For the text-containing cell, return its midpoint in (x, y) coordinate format. 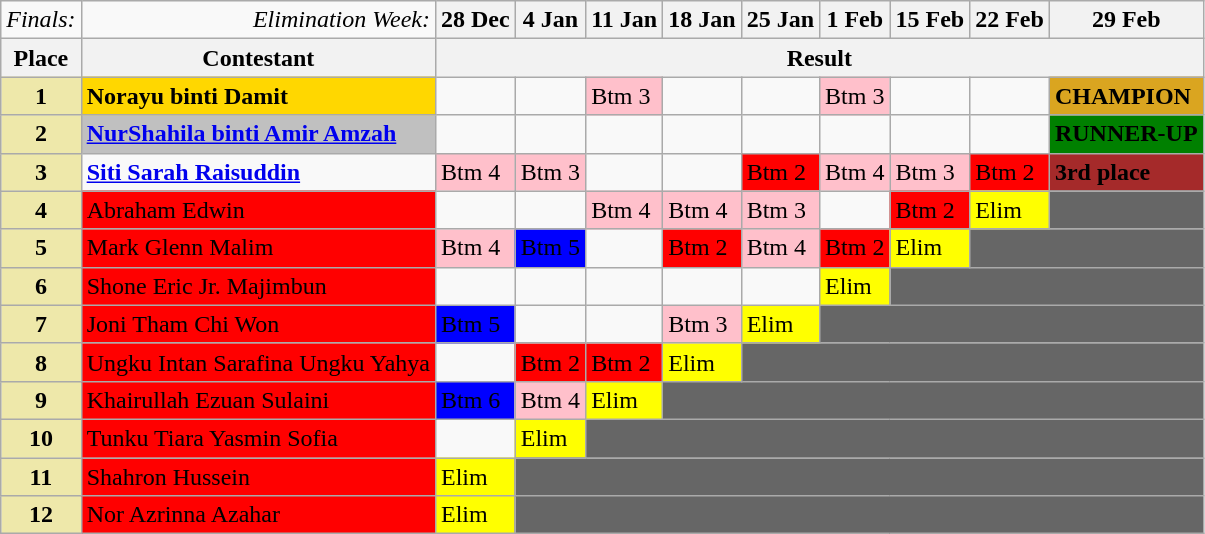
Place (41, 58)
Shone Eric Jr. Majimbun (258, 286)
8 (41, 362)
29 Feb (1126, 20)
Norayu binti Damit (258, 96)
4 Jan (550, 20)
Finals: (41, 20)
Ungku Intan Sarafina Ungku Yahya (258, 362)
NurShahila binti Amir Amzah (258, 134)
11 Jan (624, 20)
Khairullah Ezuan Sulaini (258, 400)
5 (41, 248)
15 Feb (930, 20)
28 Dec (475, 20)
Contestant (258, 58)
7 (41, 324)
RUNNER-UP (1126, 134)
Siti Sarah Raisuddin (258, 172)
1 (41, 96)
Nor Azrinna Azahar (258, 515)
11 (41, 477)
2 (41, 134)
1 Feb (855, 20)
10 (41, 438)
Joni Tham Chi Won (258, 324)
Shahron Hussein (258, 477)
22 Feb (1010, 20)
18 Jan (702, 20)
Elimination Week: (258, 20)
9 (41, 400)
Mark Glenn Malim (258, 248)
6 (41, 286)
Btm 6 (475, 400)
Result (819, 58)
3 (41, 172)
Tunku Tiara Yasmin Sofia (258, 438)
CHAMPION (1126, 96)
3rd place (1126, 172)
12 (41, 515)
4 (41, 210)
Abraham Edwin (258, 210)
25 Jan (780, 20)
